Find where the given text appears and provide that cell's center as [X, Y] coordinate. 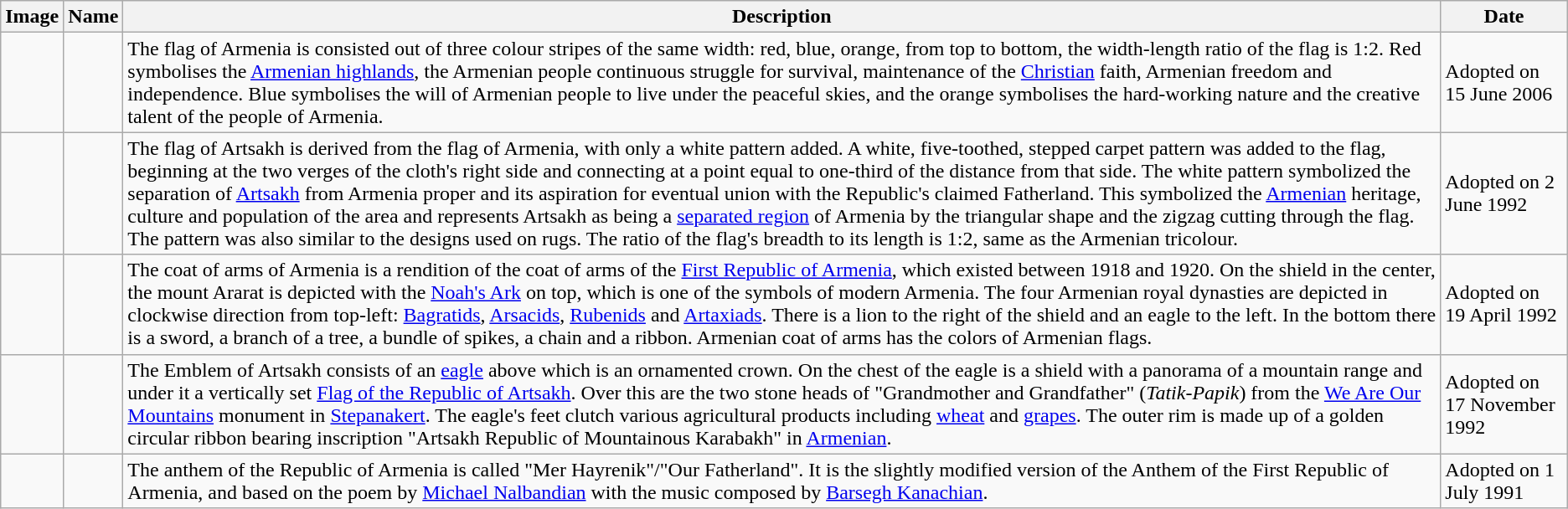
Adopted on 15 June 2006 [1504, 82]
Image [32, 17]
Adopted on 17 November 1992 [1504, 404]
Adopted on 1 July 1991 [1504, 481]
Adopted on 19 April 1992 [1504, 305]
Description [782, 17]
Name [94, 17]
Date [1504, 17]
Adopted on 2 June 1992 [1504, 193]
